Pinpoint the cell where the given text exists, returning its (X, Y) midpoint coordinate. 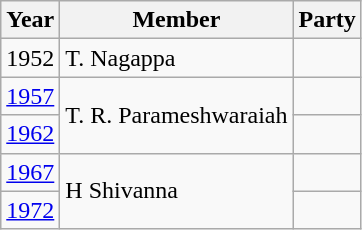
1952 (30, 58)
1962 (30, 134)
1957 (30, 96)
T. R. Parameshwaraiah (176, 115)
T. Nagappa (176, 58)
Year (30, 20)
Party (327, 20)
1972 (30, 210)
1967 (30, 172)
H Shivanna (176, 191)
Member (176, 20)
